Determine the (x, y) coordinate at the center of the cell enclosing the given text.  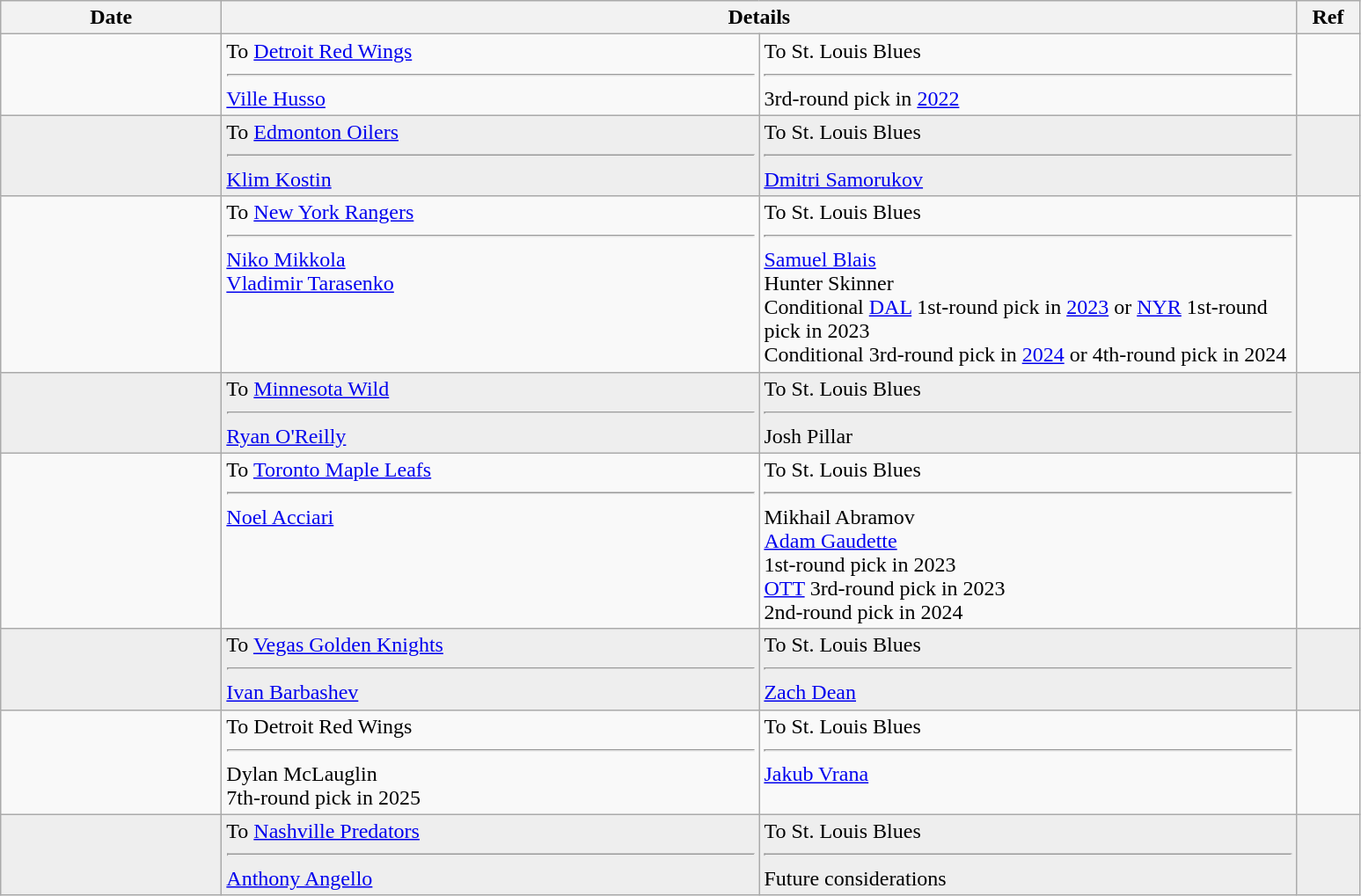
To Nashville PredatorsAnthony Angello (491, 855)
To Detroit Red WingsVille Husso (491, 75)
To Toronto Maple LeafsNoel Acciari (491, 541)
To St. Louis BluesJosh Pillar (1028, 412)
Date (111, 18)
To Vegas Golden KnightsIvan Barbashev (491, 669)
To New York RangersNiko MikkolaVladimir Tarasenko (491, 284)
Details (759, 18)
To St. Louis BluesDmitri Samorukov (1028, 156)
To St. Louis BluesZach Dean (1028, 669)
To St. Louis BluesMikhail AbramovAdam Gaudette1st-round pick in 2023OTT 3rd-round pick in 20232nd-round pick in 2024 (1028, 541)
Ref (1328, 18)
To St. Louis Blues3rd-round pick in 2022 (1028, 75)
To Minnesota WildRyan O'Reilly (491, 412)
To Detroit Red WingsDylan McLauglin7th-round pick in 2025 (491, 761)
To St. Louis BluesJakub Vrana (1028, 761)
To Edmonton OilersKlim Kostin (491, 156)
To St. Louis BluesFuture considerations (1028, 855)
